Determine the [X, Y] coordinate at the center of the cell enclosing the given text.  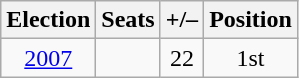
+/– [182, 20]
Election [48, 20]
Position [251, 20]
22 [182, 58]
Seats [128, 20]
1st [251, 58]
2007 [48, 58]
